Detect which cell encompasses the target text, then output its (x, y) center coordinate. 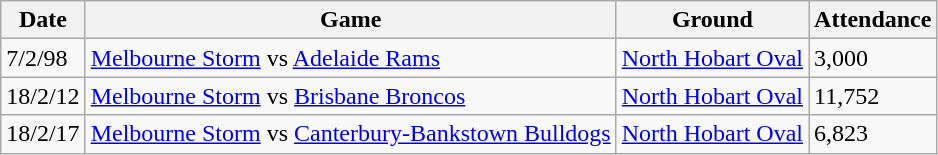
11,752 (873, 96)
18/2/17 (43, 134)
6,823 (873, 134)
18/2/12 (43, 96)
Attendance (873, 20)
Melbourne Storm vs Brisbane Broncos (350, 96)
Melbourne Storm vs Canterbury-Bankstown Bulldogs (350, 134)
Game (350, 20)
Date (43, 20)
7/2/98 (43, 58)
Melbourne Storm vs Adelaide Rams (350, 58)
Ground (712, 20)
3,000 (873, 58)
